From the cell containing the given text, extract its center point as (x, y) coordinate. 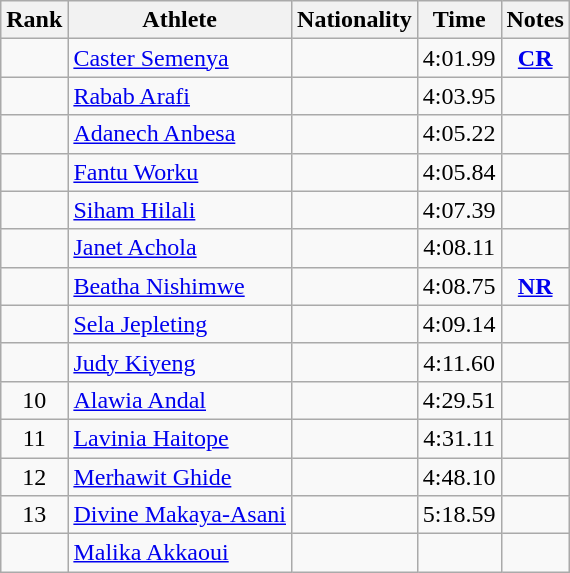
Merhawit Ghide (180, 477)
4:08.75 (459, 286)
Athlete (180, 20)
Alawia Andal (180, 400)
13 (34, 515)
4:48.10 (459, 477)
4:01.99 (459, 58)
4:29.51 (459, 400)
12 (34, 477)
Rabab Arafi (180, 96)
Lavinia Haitope (180, 438)
Notes (535, 20)
Judy Kiyeng (180, 362)
4:05.22 (459, 134)
5:18.59 (459, 515)
Beatha Nishimwe (180, 286)
Caster Semenya (180, 58)
Adanech Anbesa (180, 134)
Janet Achola (180, 248)
Rank (34, 20)
4:11.60 (459, 362)
10 (34, 400)
Fantu Worku (180, 172)
4:05.84 (459, 172)
Time (459, 20)
11 (34, 438)
4:31.11 (459, 438)
Divine Makaya-Asani (180, 515)
4:08.11 (459, 248)
Sela Jepleting (180, 324)
4:09.14 (459, 324)
Siham Hilali (180, 210)
NR (535, 286)
Nationality (355, 20)
CR (535, 58)
4:07.39 (459, 210)
4:03.95 (459, 96)
Malika Akkaoui (180, 553)
